Search for the cell housing the specified text and yield its (x, y) center coordinate. 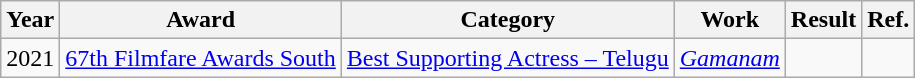
Work (730, 20)
Year (30, 20)
Ref. (888, 20)
67th Filmfare Awards South (201, 58)
Gamanam (730, 58)
Award (201, 20)
2021 (30, 58)
Category (508, 20)
Best Supporting Actress – Telugu (508, 58)
Result (823, 20)
